Capture the cell that displays the provided text and extract its (x, y) central coordinate. 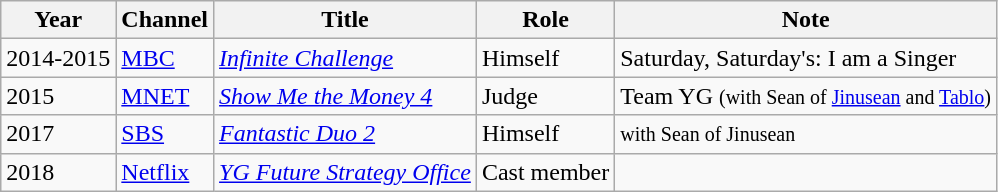
with Sean of Jinusean (806, 134)
Infinite Challenge (346, 58)
Role (545, 20)
Show Me the Money 4 (346, 96)
YG Future Strategy Office (346, 172)
2017 (58, 134)
Saturday, Saturday's: I am a Singer (806, 58)
MNET (165, 96)
Cast member (545, 172)
2015 (58, 96)
Judge (545, 96)
SBS (165, 134)
Title (346, 20)
Fantastic Duo 2 (346, 134)
Note (806, 20)
2018 (58, 172)
Channel (165, 20)
MBC (165, 58)
Year (58, 20)
Netflix (165, 172)
2014-2015 (58, 58)
Team YG (with Sean of Jinusean and Tablo) (806, 96)
